Determine the [X, Y] coordinate at the center of the cell enclosing the given text.  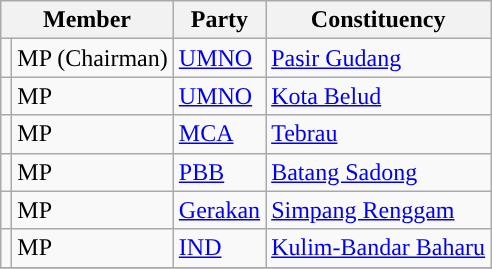
Member [88, 20]
MP (Chairman) [92, 58]
Constituency [378, 20]
Batang Sadong [378, 172]
IND [219, 248]
Pasir Gudang [378, 58]
Gerakan [219, 210]
Tebrau [378, 134]
Simpang Renggam [378, 210]
PBB [219, 172]
MCA [219, 134]
Kulim-Bandar Baharu [378, 248]
Kota Belud [378, 96]
Party [219, 20]
